Locate the cell with the specified text and output its [X, Y] center coordinate. 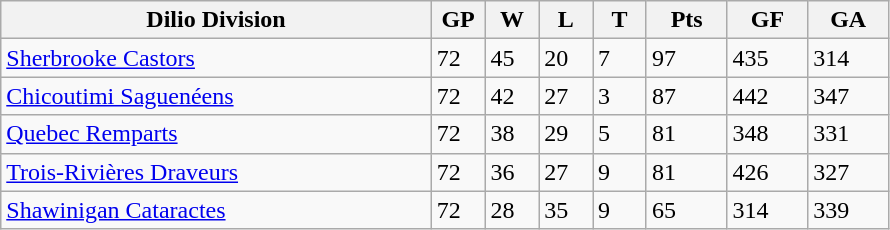
T [620, 20]
L [566, 20]
Quebec Remparts [216, 134]
327 [848, 172]
65 [686, 210]
GF [768, 20]
Dilio Division [216, 20]
GP [458, 20]
Chicoutimi Saguenéens [216, 96]
42 [512, 96]
426 [768, 172]
35 [566, 210]
Shawinigan Cataractes [216, 210]
339 [848, 210]
347 [848, 96]
45 [512, 58]
W [512, 20]
28 [512, 210]
Trois-Rivières Draveurs [216, 172]
7 [620, 58]
3 [620, 96]
GA [848, 20]
331 [848, 134]
87 [686, 96]
36 [512, 172]
29 [566, 134]
Pts [686, 20]
442 [768, 96]
435 [768, 58]
348 [768, 134]
5 [620, 134]
Sherbrooke Castors [216, 58]
38 [512, 134]
20 [566, 58]
97 [686, 58]
